Pinpoint the cell where the given text exists, returning its [X, Y] midpoint coordinate. 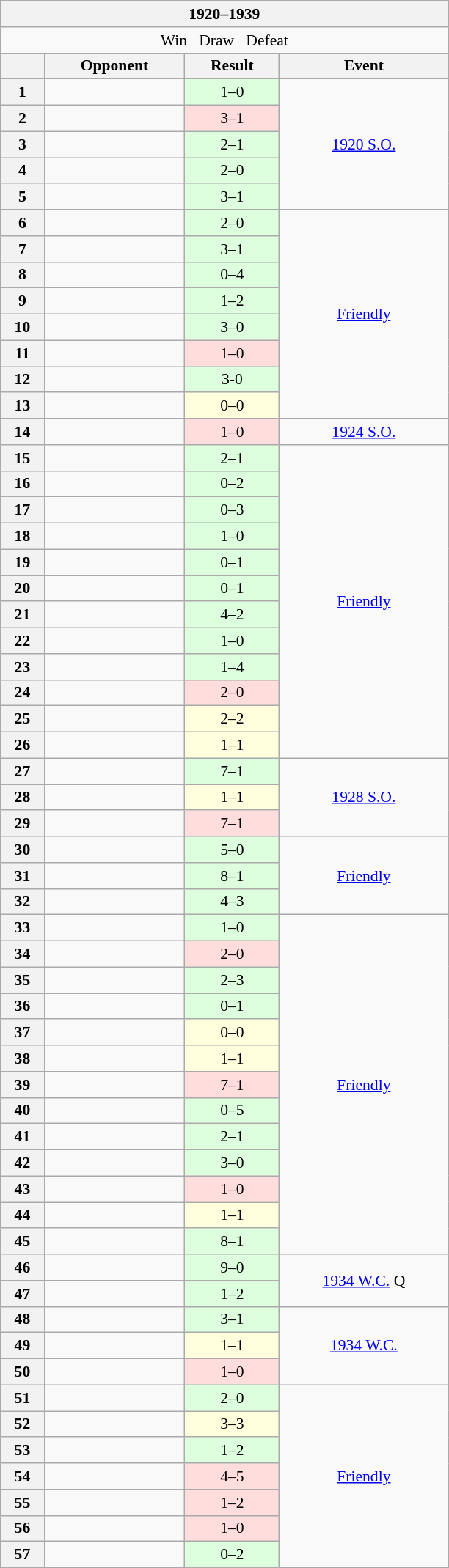
33 [22, 928]
3–3 [232, 1424]
41 [22, 1137]
1928 S.O. [364, 798]
44 [22, 1215]
46 [22, 1267]
2–2 [232, 719]
17 [22, 510]
22 [22, 641]
1934 W.C. Q [364, 1280]
37 [22, 1033]
24 [22, 693]
52 [22, 1424]
5–0 [232, 850]
26 [22, 746]
21 [22, 615]
15 [22, 458]
1934 W.C. [364, 1346]
6 [22, 223]
50 [22, 1372]
31 [22, 876]
4–2 [232, 615]
32 [22, 902]
2 [22, 119]
43 [22, 1189]
12 [22, 380]
9–0 [232, 1267]
29 [22, 824]
Result [232, 66]
23 [22, 667]
Event [364, 66]
48 [22, 1319]
9 [22, 301]
0–3 [232, 510]
20 [22, 589]
56 [22, 1528]
25 [22, 719]
0–5 [232, 1111]
39 [22, 1085]
34 [22, 954]
14 [22, 432]
47 [22, 1294]
18 [22, 537]
35 [22, 980]
36 [22, 1006]
11 [22, 353]
54 [22, 1476]
1924 S.O. [364, 432]
1920–1939 [224, 14]
Opponent [114, 66]
7 [22, 249]
16 [22, 484]
2–3 [232, 980]
10 [22, 328]
30 [22, 850]
1–4 [232, 667]
27 [22, 771]
38 [22, 1059]
1 [22, 92]
57 [22, 1555]
1920 S.O. [364, 144]
0–4 [232, 275]
51 [22, 1398]
28 [22, 798]
13 [22, 406]
53 [22, 1451]
5 [22, 197]
49 [22, 1346]
4 [22, 171]
19 [22, 562]
Win Draw Defeat [224, 40]
45 [22, 1242]
4–5 [232, 1476]
3-0 [232, 380]
8 [22, 275]
42 [22, 1163]
40 [22, 1111]
3 [22, 144]
4–3 [232, 902]
55 [22, 1503]
